Output the (X, Y) coordinate of the center of the cell containing the given text.  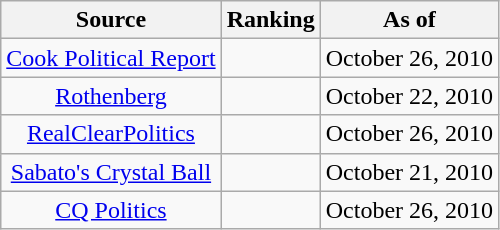
October 21, 2010 (409, 172)
October 22, 2010 (409, 96)
Cook Political Report (111, 58)
Sabato's Crystal Ball (111, 172)
CQ Politics (111, 210)
RealClearPolitics (111, 134)
Ranking (270, 20)
Source (111, 20)
Rothenberg (111, 96)
As of (409, 20)
